Pinpoint the cell where the given text exists, returning its (X, Y) midpoint coordinate. 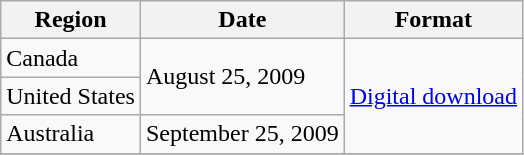
August 25, 2009 (242, 77)
Australia (71, 134)
September 25, 2009 (242, 134)
Format (433, 20)
Region (71, 20)
United States (71, 96)
Digital download (433, 96)
Canada (71, 58)
Date (242, 20)
